Pinpoint the cell where the given text exists, returning its (x, y) midpoint coordinate. 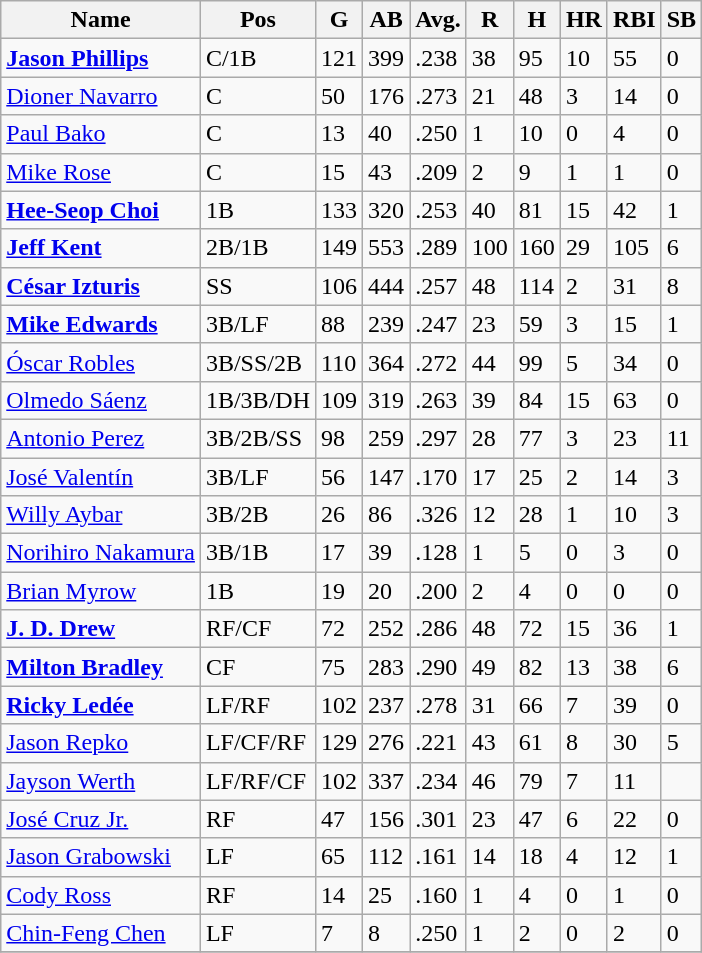
Mike Rose (101, 172)
18 (536, 857)
1B/3B/DH (258, 400)
.221 (438, 743)
H (536, 20)
Chin-Feng Chen (101, 933)
Jeff Kent (101, 248)
320 (386, 210)
J. D. Drew (101, 629)
63 (634, 400)
LF/RF/CF (258, 781)
Jason Phillips (101, 58)
149 (338, 248)
110 (338, 362)
82 (536, 667)
46 (490, 781)
98 (338, 438)
R (490, 20)
.234 (438, 781)
.273 (438, 96)
.160 (438, 895)
176 (386, 96)
.290 (438, 667)
276 (386, 743)
Pos (258, 20)
.263 (438, 400)
Brian Myrow (101, 591)
G (338, 20)
36 (634, 629)
121 (338, 58)
.128 (438, 553)
77 (536, 438)
.289 (438, 248)
252 (386, 629)
Paul Bako (101, 134)
444 (386, 286)
79 (536, 781)
66 (536, 705)
Mike Edwards (101, 324)
3B/SS/2B (258, 362)
553 (386, 248)
75 (338, 667)
99 (536, 362)
95 (536, 58)
Jason Repko (101, 743)
319 (386, 400)
Hee-Seop Choi (101, 210)
LF/RF (258, 705)
56 (338, 477)
259 (386, 438)
88 (338, 324)
.200 (438, 591)
Willy Aybar (101, 515)
44 (490, 362)
C/1B (258, 58)
.161 (438, 857)
RF/CF (258, 629)
160 (536, 248)
112 (386, 857)
HR (584, 20)
50 (338, 96)
21 (490, 96)
José Cruz Jr. (101, 819)
José Valentín (101, 477)
.326 (438, 515)
.209 (438, 172)
Óscar Robles (101, 362)
109 (338, 400)
49 (490, 667)
399 (386, 58)
19 (338, 591)
106 (338, 286)
Norihiro Nakamura (101, 553)
3B/1B (258, 553)
81 (536, 210)
César Izturis (101, 286)
129 (338, 743)
RBI (634, 20)
30 (634, 743)
.247 (438, 324)
Milton Bradley (101, 667)
SB (681, 20)
105 (634, 248)
100 (490, 248)
CF (258, 667)
Ricky Ledée (101, 705)
Olmedo Sáenz (101, 400)
22 (634, 819)
26 (338, 515)
364 (386, 362)
3B/2B (258, 515)
Jayson Werth (101, 781)
Antonio Perez (101, 438)
Avg. (438, 20)
Dioner Navarro (101, 96)
.286 (438, 629)
114 (536, 286)
.238 (438, 58)
42 (634, 210)
.253 (438, 210)
239 (386, 324)
147 (386, 477)
.297 (438, 438)
.170 (438, 477)
65 (338, 857)
34 (634, 362)
LF/CF/RF (258, 743)
84 (536, 400)
.257 (438, 286)
61 (536, 743)
283 (386, 667)
.278 (438, 705)
AB (386, 20)
29 (584, 248)
Jason Grabowski (101, 857)
SS (258, 286)
3B/2B/SS (258, 438)
2B/1B (258, 248)
9 (536, 172)
133 (338, 210)
.301 (438, 819)
Cody Ross (101, 895)
20 (386, 591)
86 (386, 515)
.272 (438, 362)
55 (634, 58)
59 (536, 324)
237 (386, 705)
156 (386, 819)
337 (386, 781)
Name (101, 20)
